Find where the given text appears and provide that cell's center as (x, y) coordinate. 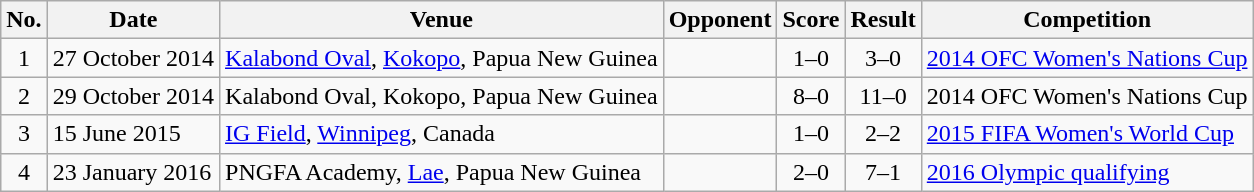
3 (24, 134)
Date (133, 20)
Result (883, 20)
2015 FIFA Women's World Cup (1087, 134)
2016 Olympic qualifying (1087, 172)
3–0 (883, 58)
2–0 (811, 172)
11–0 (883, 96)
4 (24, 172)
PNGFA Academy, Lae, Papua New Guinea (442, 172)
2–2 (883, 134)
29 October 2014 (133, 96)
8–0 (811, 96)
No. (24, 20)
Score (811, 20)
Opponent (720, 20)
2 (24, 96)
23 January 2016 (133, 172)
Venue (442, 20)
1 (24, 58)
27 October 2014 (133, 58)
Competition (1087, 20)
15 June 2015 (133, 134)
7–1 (883, 172)
IG Field, Winnipeg, Canada (442, 134)
